For the text-containing cell, return its midpoint in [X, Y] coordinate format. 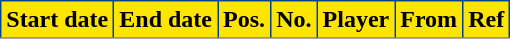
Player [356, 20]
Ref [486, 20]
Pos. [244, 20]
End date [166, 20]
Start date [58, 20]
No. [294, 20]
From [429, 20]
